From the cell containing the given text, extract its center point as (X, Y) coordinate. 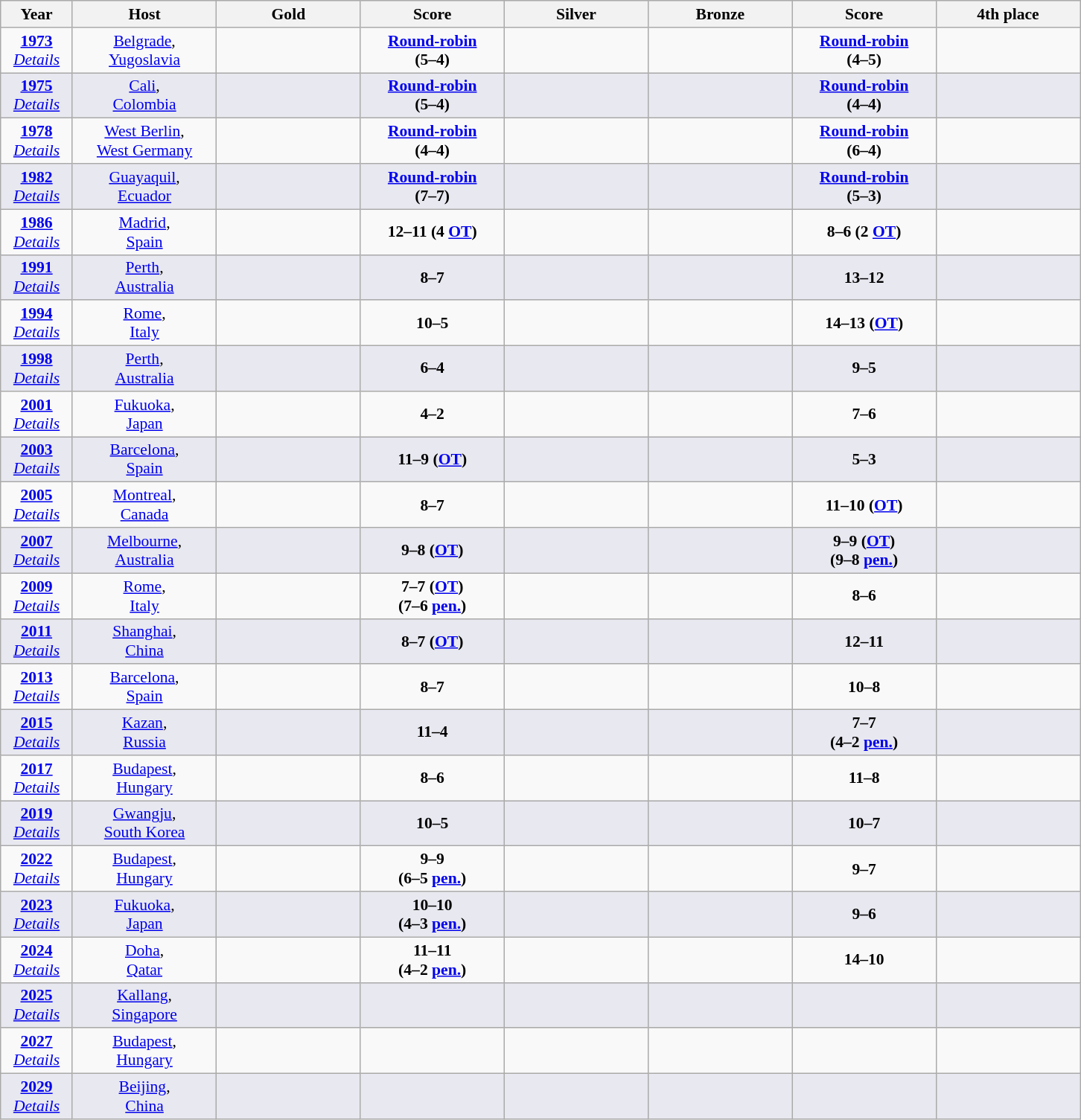
11–8 (864, 778)
4th place (1008, 14)
West Berlin,West Germany (144, 141)
2024Details (37, 960)
10–8 (864, 688)
11–9 (OT) (432, 460)
Doha,Qatar (144, 960)
1978Details (37, 141)
10–10 (4–3 pen.) (432, 914)
1994Details (37, 323)
2025Details (37, 1005)
1986Details (37, 232)
2005Details (37, 505)
Guayaquil,Ecuador (144, 186)
Round-robin(4–5) (864, 51)
2001Details (37, 414)
7–7 (OT) (7–6 pen.) (432, 595)
1991Details (37, 277)
2027Details (37, 1051)
2023Details (37, 914)
2003Details (37, 460)
Bronze (721, 14)
8–7 (OT) (432, 641)
7–7 (4–2 pen.) (864, 732)
9–9 (OT) (9–8 pen.) (864, 551)
2022Details (37, 869)
13–12 (864, 277)
1975Details (37, 95)
11–11 (4–2 pen.) (432, 960)
9–8 (OT) (432, 551)
9–9 (6–5 pen.) (432, 869)
2011Details (37, 641)
1973Details (37, 51)
2019Details (37, 823)
1998Details (37, 369)
Melbourne,Australia (144, 551)
9–5 (864, 369)
Gold (289, 14)
2029Details (37, 1097)
Round-robin(6–4) (864, 141)
10–7 (864, 823)
11–10 (OT) (864, 505)
2015Details (37, 732)
Kazan,Russia (144, 732)
Year (37, 14)
12–11 (864, 641)
Beijing,China (144, 1097)
Round-robin(7–7) (432, 186)
14–13 (OT) (864, 323)
2017Details (37, 778)
Host (144, 14)
7–6 (864, 414)
4–2 (432, 414)
2009Details (37, 595)
8–6 (2 OT) (864, 232)
Cali,Colombia (144, 95)
6–4 (432, 369)
Belgrade,Yugoslavia (144, 51)
Shanghai,China (144, 641)
1982Details (37, 186)
11–4 (432, 732)
Gwangju,South Korea (144, 823)
Kallang,Singapore (144, 1005)
14–10 (864, 960)
Madrid,Spain (144, 232)
9–6 (864, 914)
Silver (576, 14)
12–11 (4 OT) (432, 232)
5–3 (864, 460)
9–7 (864, 869)
Montreal,Canada (144, 505)
Round-robin(5–3) (864, 186)
2013Details (37, 688)
2007Details (37, 551)
